Search for the cell housing the specified text and yield its [X, Y] center coordinate. 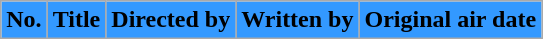
Directed by [171, 20]
Original air date [450, 20]
Title [76, 20]
Written by [298, 20]
No. [24, 20]
